From the cell containing the given text, extract its center point as (X, Y) coordinate. 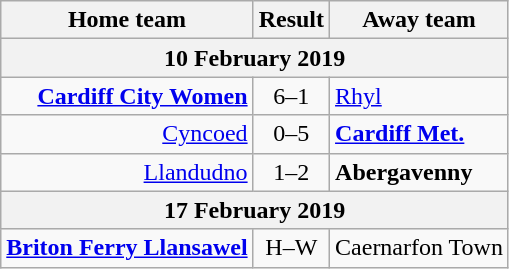
17 February 2019 (255, 210)
Briton Ferry Llansawel (127, 248)
Caernarfon Town (420, 248)
Home team (127, 20)
1–2 (291, 172)
0–5 (291, 134)
Cyncoed (127, 134)
Cardiff Met. (420, 134)
Cardiff City Women (127, 96)
Rhyl (420, 96)
6–1 (291, 96)
Abergavenny (420, 172)
Result (291, 20)
Llandudno (127, 172)
Away team (420, 20)
H–W (291, 248)
10 February 2019 (255, 58)
